Find where the given text appears and provide that cell's center as (x, y) coordinate. 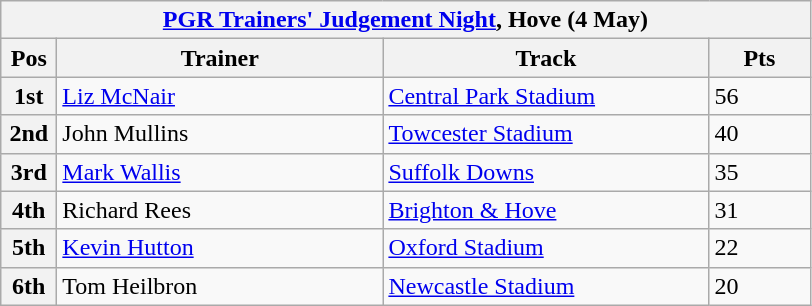
22 (760, 248)
Kevin Hutton (220, 248)
Pts (760, 58)
35 (760, 172)
Liz McNair (220, 96)
Mark Wallis (220, 172)
Oxford Stadium (546, 248)
3rd (29, 172)
Central Park Stadium (546, 96)
5th (29, 248)
56 (760, 96)
Tom Heilbron (220, 286)
20 (760, 286)
2nd (29, 134)
31 (760, 210)
40 (760, 134)
Brighton & Hove (546, 210)
Suffolk Downs (546, 172)
1st (29, 96)
Richard Rees (220, 210)
Track (546, 58)
Towcester Stadium (546, 134)
Pos (29, 58)
John Mullins (220, 134)
Newcastle Stadium (546, 286)
Trainer (220, 58)
PGR Trainers' Judgement Night, Hove (4 May) (406, 20)
4th (29, 210)
6th (29, 286)
